Output the (X, Y) coordinate of the center of the cell containing the given text.  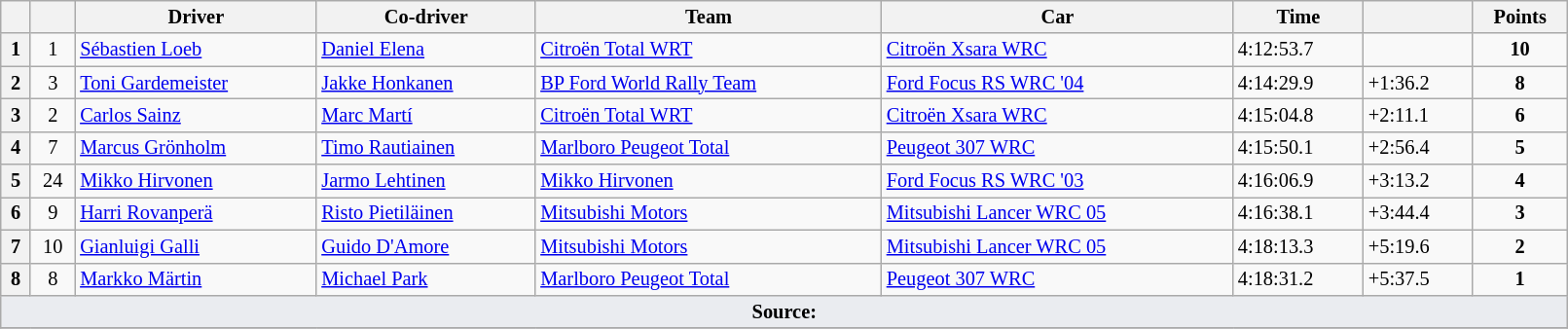
Jakke Honkanen (426, 83)
Team (709, 17)
4:15:04.8 (1298, 115)
Source: (784, 311)
Michael Park (426, 279)
Driver (196, 17)
+5:19.6 (1418, 246)
BP Ford World Rally Team (709, 83)
Daniel Elena (426, 50)
Gianluigi Galli (196, 246)
Harri Rovanperä (196, 213)
Carlos Sainz (196, 115)
Timo Rautiainen (426, 148)
+3:44.4 (1418, 213)
Markko Märtin (196, 279)
4:15:50.1 (1298, 148)
Ford Focus RS WRC '03 (1057, 181)
Jarmo Lehtinen (426, 181)
Toni Gardemeister (196, 83)
4:16:06.9 (1298, 181)
Ford Focus RS WRC '04 (1057, 83)
Marc Martí (426, 115)
Time (1298, 17)
Guido D'Amore (426, 246)
+1:36.2 (1418, 83)
4:18:31.2 (1298, 279)
+5:37.5 (1418, 279)
Sébastien Loeb (196, 50)
+2:11.1 (1418, 115)
4:14:29.9 (1298, 83)
4:18:13.3 (1298, 246)
Risto Pietiläinen (426, 213)
Marcus Grönholm (196, 148)
Car (1057, 17)
Points (1519, 17)
4:12:53.7 (1298, 50)
4:16:38.1 (1298, 213)
24 (53, 181)
+2:56.4 (1418, 148)
+3:13.2 (1418, 181)
Co-driver (426, 17)
9 (53, 213)
